From the cell containing the given text, extract its center point as (x, y) coordinate. 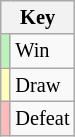
Win (42, 51)
Draw (42, 85)
Key (38, 17)
Defeat (42, 118)
